Identify which cell holds the provided text, then report its [x, y] central coordinate. 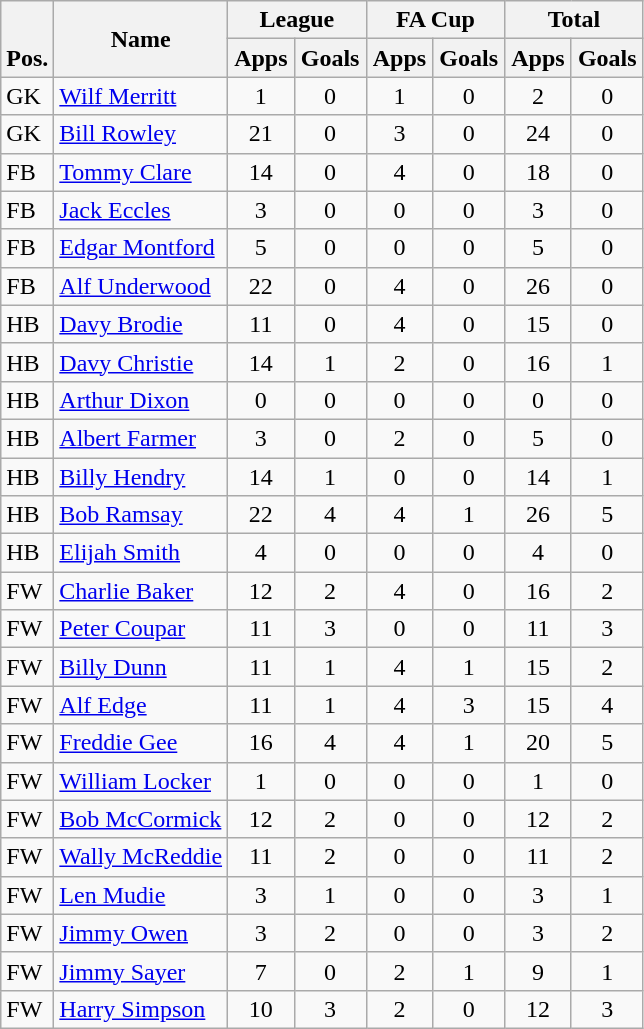
Bob McCormick [141, 819]
Albert Farmer [141, 438]
Jimmy Owen [141, 933]
Wilf Merritt [141, 96]
21 [262, 134]
Davy Christie [141, 362]
Tommy Clare [141, 172]
Harry Simpson [141, 1009]
10 [262, 1009]
Billy Hendry [141, 477]
Freddie Gee [141, 743]
Elijah Smith [141, 553]
Alf Underwood [141, 286]
Name [141, 39]
William Locker [141, 781]
FA Cup [436, 20]
18 [538, 172]
Wally McReddie [141, 857]
Jack Eccles [141, 210]
24 [538, 134]
9 [538, 971]
Edgar Montford [141, 248]
Davy Brodie [141, 324]
Billy Dunn [141, 667]
Peter Coupar [141, 629]
Bill Rowley [141, 134]
Total [574, 20]
League [298, 20]
Alf Edge [141, 705]
Arthur Dixon [141, 400]
20 [538, 743]
Pos. [28, 39]
7 [262, 971]
Len Mudie [141, 895]
Charlie Baker [141, 591]
Bob Ramsay [141, 515]
Jimmy Sayer [141, 971]
